From the cell containing the given text, extract its center point as [x, y] coordinate. 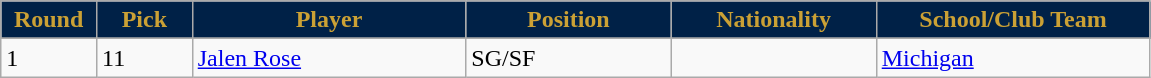
1 [49, 58]
Position [568, 20]
Jalen Rose [329, 58]
School/Club Team [1013, 20]
11 [144, 58]
SG/SF [568, 58]
Player [329, 20]
Round [49, 20]
Michigan [1013, 58]
Nationality [774, 20]
Pick [144, 20]
